Provide the (x, y) coordinate of the cell's center where the given text is located.  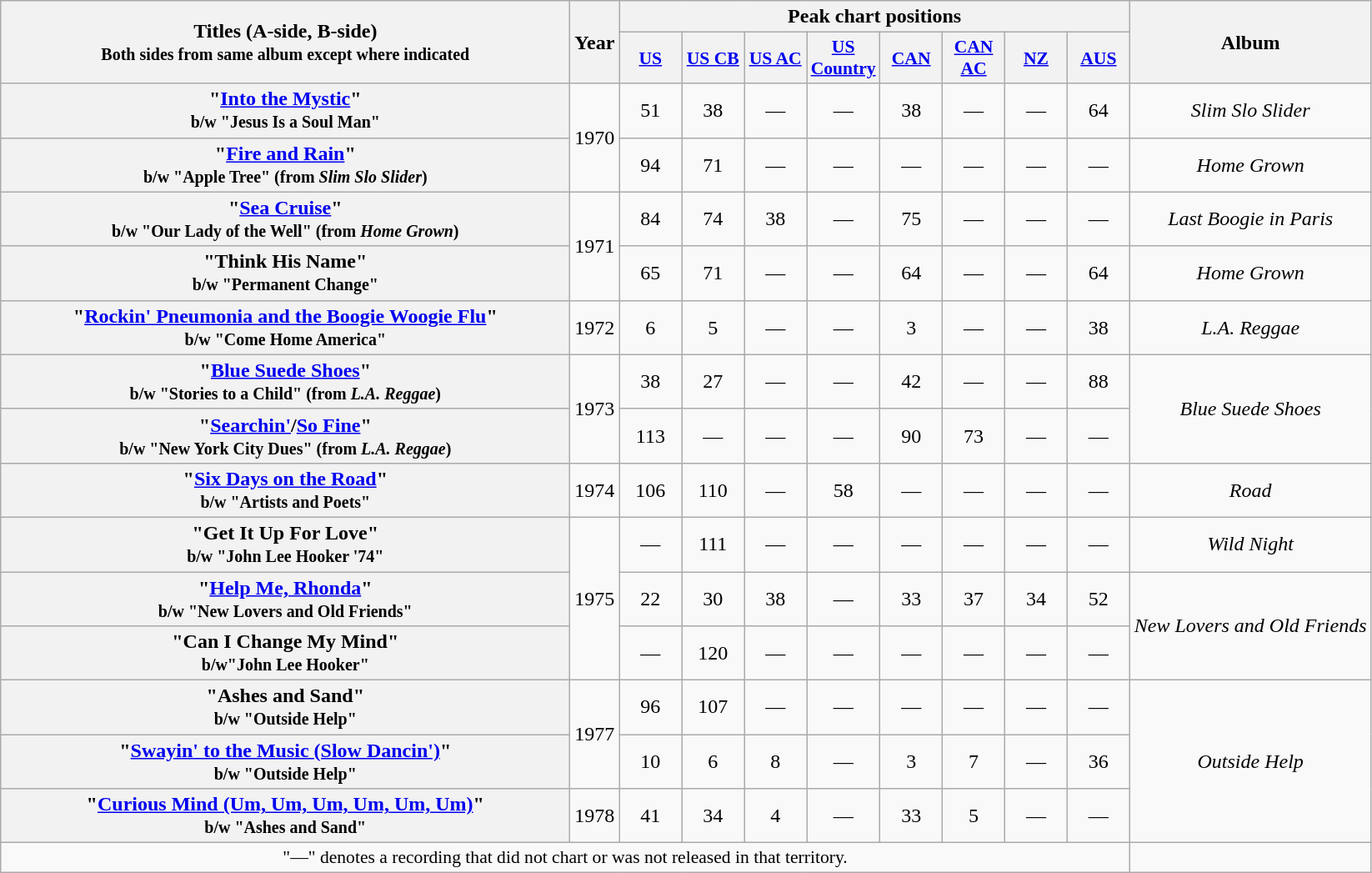
84 (650, 218)
Wild Night (1250, 544)
1973 (595, 409)
10 (650, 762)
New Lovers and Old Friends (1250, 626)
"Get It Up For Love" b/w "John Lee Hooker '74" (285, 544)
"Searchin'/So Fine"b/w "New York City Dues" (from L.A. Reggae) (285, 435)
27 (714, 382)
107 (714, 707)
"Six Days on the Road"b/w "Artists and Poets" (285, 490)
51 (650, 110)
75 (912, 218)
41 (650, 815)
"—" denotes a recording that did not chart or was not released in that territory. (565, 858)
113 (650, 435)
1971 (595, 246)
Road (1250, 490)
110 (714, 490)
"Swayin' to the Music (Slow Dancin')"b/w "Outside Help" (285, 762)
"Into the Mystic"b/w "Jesus Is a Soul Man" (285, 110)
1975 (595, 599)
1974 (595, 490)
94 (650, 165)
Blue Suede Shoes (1250, 409)
"Sea Cruise"b/w "Our Lady of the Well" (from Home Grown) (285, 218)
CAN (912, 58)
88 (1099, 382)
"Help Me, Rhonda"b/w "New Lovers and Old Friends" (285, 599)
1970 (595, 138)
"Can I Change My Mind"b/w"John Lee Hooker" (285, 654)
NZ (1037, 58)
22 (650, 599)
Peak chart positions (874, 17)
1977 (595, 735)
106 (650, 490)
"Curious Mind (Um, Um, Um, Um, Um, Um)"b/w "Ashes and Sand" (285, 815)
Year (595, 42)
"Think His Name"b/w "Permanent Change" (285, 273)
52 (1099, 599)
111 (714, 544)
Titles (A-side, B-side)Both sides from same album except where indicated (285, 42)
"Ashes and Sand"b/w "Outside Help" (285, 707)
AUS (1099, 58)
96 (650, 707)
US AC (775, 58)
73 (974, 435)
US CB (714, 58)
US (650, 58)
L.A. Reggae (1250, 327)
CAN AC (974, 58)
74 (714, 218)
36 (1099, 762)
Outside Help (1250, 762)
120 (714, 654)
Last Boogie in Paris (1250, 218)
Slim Slo Slider (1250, 110)
US Country (844, 58)
42 (912, 382)
1978 (595, 815)
58 (844, 490)
1972 (595, 327)
90 (912, 435)
"Blue Suede Shoes"b/w "Stories to a Child" (from L.A. Reggae) (285, 382)
"Rockin' Pneumonia and the Boogie Woogie Flu"b/w "Come Home America" (285, 327)
30 (714, 599)
4 (775, 815)
37 (974, 599)
65 (650, 273)
8 (775, 762)
Album (1250, 42)
"Fire and Rain"b/w "Apple Tree" (from Slim Slo Slider) (285, 165)
7 (974, 762)
